Determine the (X, Y) coordinate at the center of the cell enclosing the given text.  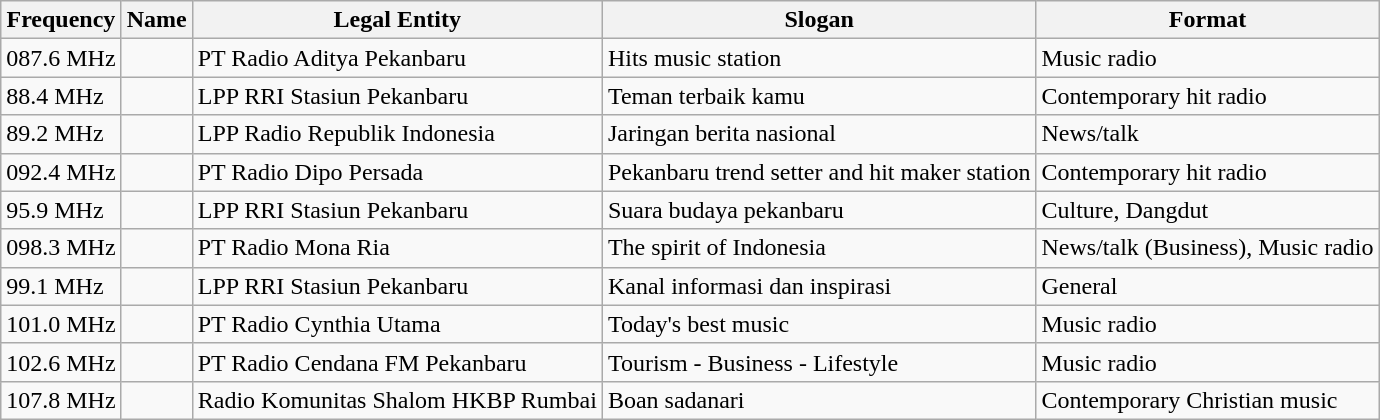
Name (156, 20)
Format (1208, 20)
092.4 MHz (61, 172)
General (1208, 286)
Boan sadanari (819, 400)
95.9 MHz (61, 210)
Slogan (819, 20)
Culture, Dangdut (1208, 210)
Jaringan berita nasional (819, 134)
PT Radio Mona Ria (397, 248)
News/talk (Business), Music radio (1208, 248)
PT Radio Cynthia Utama (397, 324)
107.8 MHz (61, 400)
Hits music station (819, 58)
Teman terbaik kamu (819, 96)
Contemporary Christian music (1208, 400)
PT Radio Dipo Persada (397, 172)
Today's best music (819, 324)
Radio Komunitas Shalom HKBP Rumbai (397, 400)
LPP Radio Republik Indonesia (397, 134)
News/talk (1208, 134)
101.0 MHz (61, 324)
89.2 MHz (61, 134)
Kanal informasi dan inspirasi (819, 286)
102.6 MHz (61, 362)
Suara budaya pekanbaru (819, 210)
99.1 MHz (61, 286)
Frequency (61, 20)
098.3 MHz (61, 248)
Pekanbaru trend setter and hit maker station (819, 172)
PT Radio Cendana FM Pekanbaru (397, 362)
PT Radio Aditya Pekanbaru (397, 58)
88.4 MHz (61, 96)
Legal Entity (397, 20)
Tourism - Business - Lifestyle (819, 362)
087.6 MHz (61, 58)
The spirit of Indonesia (819, 248)
